From the cell containing the given text, extract its center point as (x, y) coordinate. 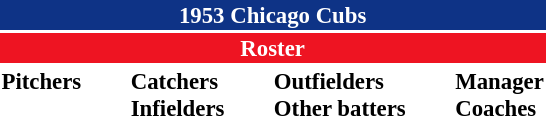
1953 Chicago Cubs (272, 15)
Roster (272, 48)
